Provide the [X, Y] coordinate of the cell's center where the given text is located.  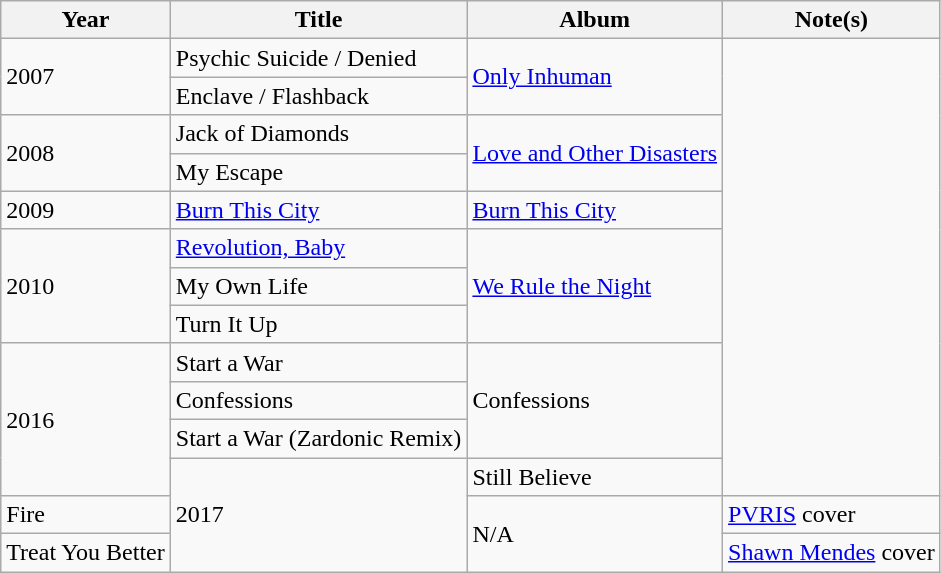
2009 [86, 210]
2008 [86, 153]
Fire [86, 515]
Year [86, 20]
Revolution, Baby [318, 248]
My Escape [318, 172]
Psychic Suicide / Denied [318, 58]
N/A [595, 534]
2016 [86, 419]
PVRIS cover [832, 515]
2007 [86, 77]
My Own Life [318, 286]
Start a War (Zardonic Remix) [318, 438]
Treat You Better [86, 553]
2017 [318, 515]
Start a War [318, 362]
Only Inhuman [595, 77]
Title [318, 20]
Shawn Mendes cover [832, 553]
Note(s) [832, 20]
Jack of Diamonds [318, 134]
Love and Other Disasters [595, 153]
Enclave / Flashback [318, 96]
Still Believe [595, 477]
Album [595, 20]
2010 [86, 286]
Turn It Up [318, 324]
We Rule the Night [595, 286]
